Identify which cell holds the provided text, then report its [X, Y] central coordinate. 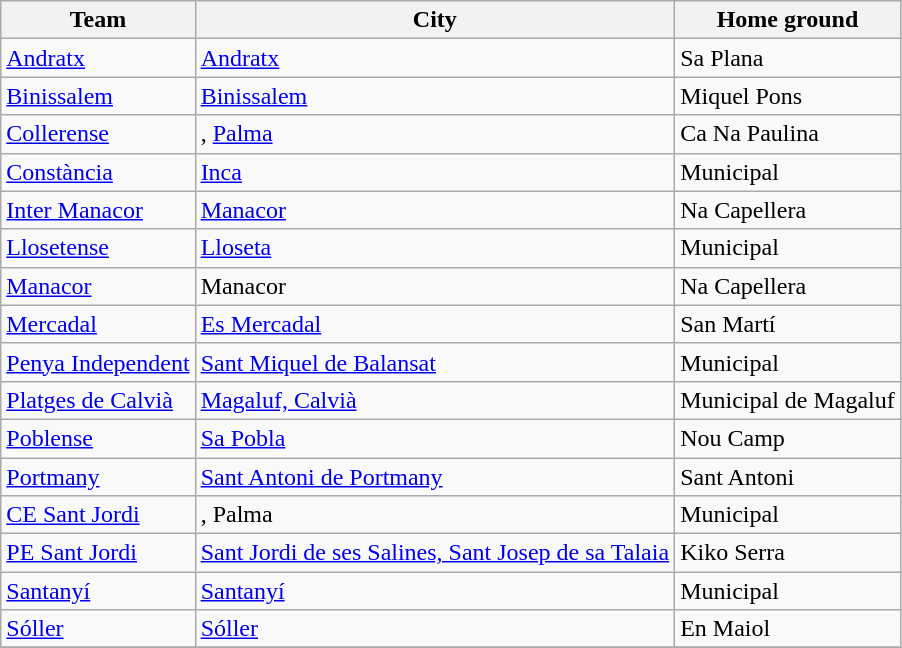
Sant Antoni [788, 477]
Sa Pobla [435, 438]
Sant Miquel de Balansat [435, 362]
Constància [98, 172]
Miquel Pons [788, 96]
Sa Plana [788, 58]
Inter Manacor [98, 210]
Es Mercadal [435, 324]
En Maiol [788, 629]
City [435, 20]
Poblense [98, 438]
Ca Na Paulina [788, 134]
Home ground [788, 20]
Mercadal [98, 324]
PE Sant Jordi [98, 553]
Llosetense [98, 248]
Penya Independent [98, 362]
Municipal de Magaluf [788, 400]
Kiko Serra [788, 553]
Sant Jordi de ses Salines, Sant Josep de sa Talaia [435, 553]
San Martí [788, 324]
Collerense [98, 134]
Nou Camp [788, 438]
CE Sant Jordi [98, 515]
Team [98, 20]
Magaluf, Calvià [435, 400]
Lloseta [435, 248]
Portmany [98, 477]
Inca [435, 172]
Sant Antoni de Portmany [435, 477]
Platges de Calvià [98, 400]
